From the cell containing the given text, extract its center point as (x, y) coordinate. 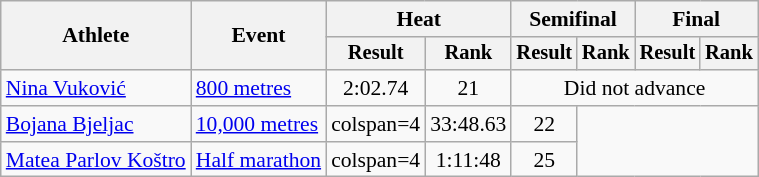
Bojana Bjeljac (96, 124)
Final (696, 19)
Heat (418, 19)
Did not advance (634, 88)
2:02.74 (376, 88)
Athlete (96, 36)
800 metres (258, 88)
22 (544, 124)
colspan=4 (376, 124)
Semifinal (572, 19)
Event (258, 36)
10,000 metres (258, 124)
Nina Vuković (96, 88)
21 (468, 88)
33:48.63 (468, 124)
